Locate the cell with the specified text and output its [X, Y] center coordinate. 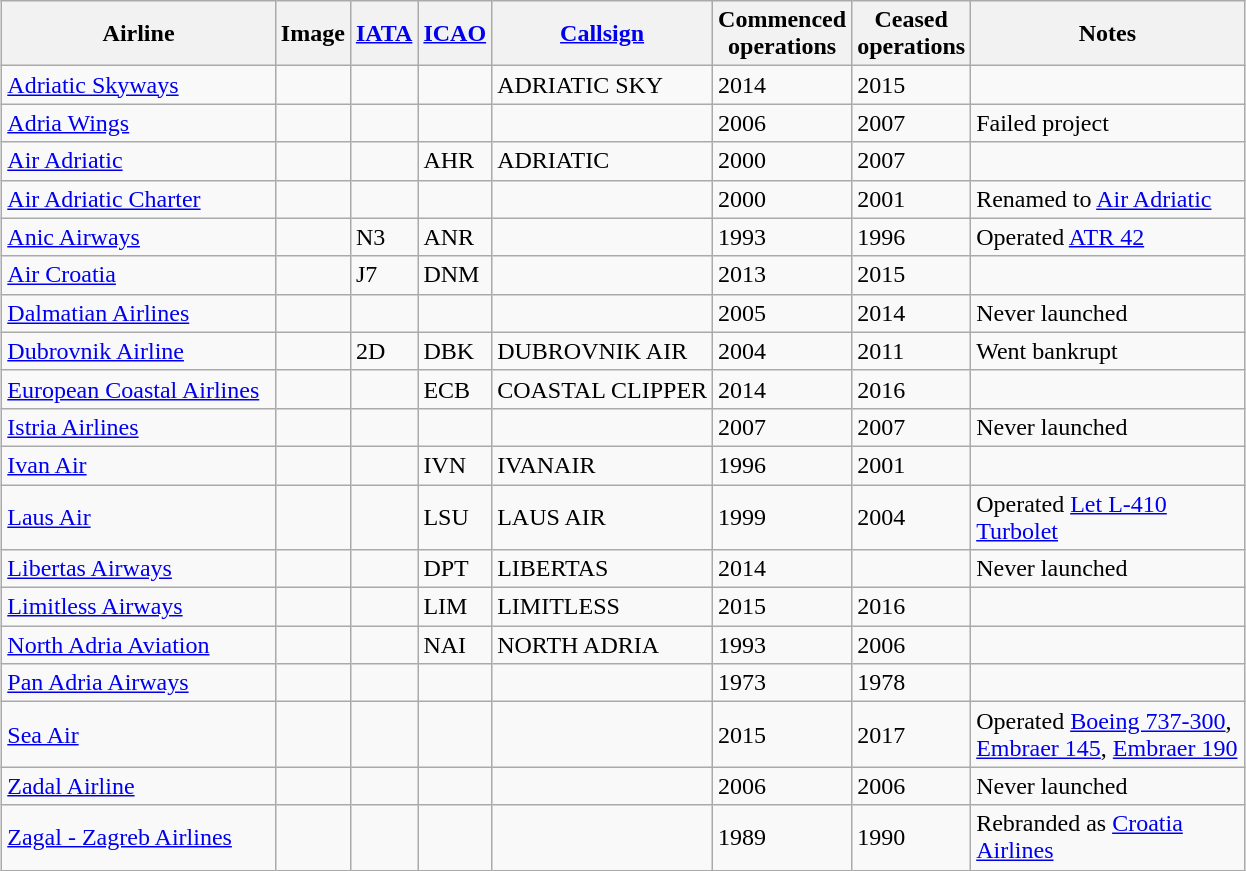
2005 [782, 313]
COASTAL CLIPPER [602, 389]
North Adria Aviation [139, 645]
Dubrovnik Airline [139, 351]
1989 [782, 838]
IVANAIR [602, 465]
Air Adriatic Charter [139, 199]
DBK [455, 351]
Ceasedoperations [912, 34]
NORTH ADRIA [602, 645]
Zadal Airline [139, 786]
J7 [384, 275]
DUBROVNIK AIR [602, 351]
ADRIATIC SKY [602, 85]
Airline [139, 34]
Ivan Air [139, 465]
1999 [782, 516]
2D [384, 351]
DPT [455, 569]
NAI [455, 645]
DNM [455, 275]
Operated ATR 42 [1108, 237]
Operated Boeing 737-300, Embraer 145, Embraer 190 [1108, 734]
Went bankrupt [1108, 351]
Istria Airlines [139, 427]
1973 [782, 683]
Laus Air [139, 516]
ANR [455, 237]
Air Croatia [139, 275]
Adriatic Skyways [139, 85]
Sea Air [139, 734]
European Coastal Airlines [139, 389]
IVN [455, 465]
Rebranded as Croatia Airlines [1108, 838]
Adria Wings [139, 123]
Air Adriatic [139, 161]
Notes [1108, 34]
LSU [455, 516]
Image [312, 34]
Limitless Airways [139, 607]
2013 [782, 275]
Renamed to Air Adriatic [1108, 199]
Pan Adria Airways [139, 683]
Dalmatian Airlines [139, 313]
2011 [912, 351]
2017 [912, 734]
IATA [384, 34]
1990 [912, 838]
ECB [455, 389]
Commencedoperations [782, 34]
ADRIATIC [602, 161]
LIM [455, 607]
Operated Let L-410 Turbolet [1108, 516]
Failed project [1108, 123]
1978 [912, 683]
Anic Airways [139, 237]
LAUS AIR [602, 516]
Callsign [602, 34]
ICAO [455, 34]
LIMITLESS [602, 607]
AHR [455, 161]
Libertas Airways [139, 569]
LIBERTAS [602, 569]
Zagal - Zagreb Airlines [139, 838]
N3 [384, 237]
